Determine the [X, Y] coordinate at the center of the cell enclosing the given text.  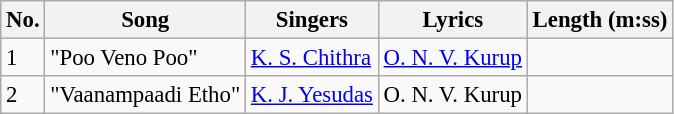
Song [146, 20]
"Vaanampaadi Etho" [146, 95]
2 [23, 95]
Lyrics [452, 20]
"Poo Veno Poo" [146, 58]
Singers [312, 20]
No. [23, 20]
K. S. Chithra [312, 58]
K. J. Yesudas [312, 95]
1 [23, 58]
Length (m:ss) [600, 20]
